Output the [X, Y] coordinate of the center of the cell containing the given text.  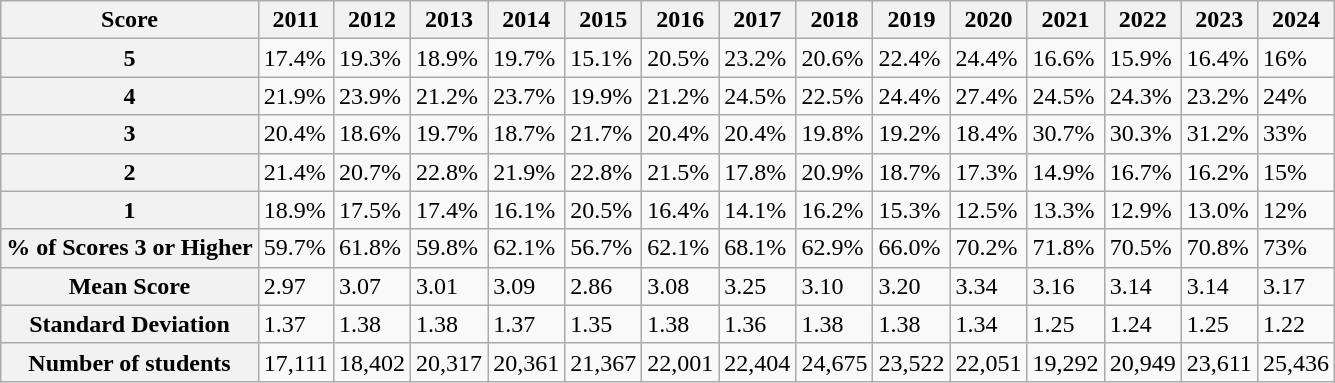
12% [1296, 210]
18.6% [372, 134]
19.9% [604, 96]
23,611 [1219, 362]
22,001 [680, 362]
33% [1296, 134]
3.17 [1296, 286]
30.7% [1066, 134]
20.9% [834, 172]
17.5% [372, 210]
Number of students [130, 362]
19.8% [834, 134]
3.10 [834, 286]
2018 [834, 20]
16.6% [1066, 58]
18.4% [988, 134]
3.01 [450, 286]
24% [1296, 96]
2.97 [296, 286]
31.2% [1219, 134]
21.7% [604, 134]
14.1% [758, 210]
15.9% [1142, 58]
2 [130, 172]
17.8% [758, 172]
23,522 [912, 362]
19.2% [912, 134]
20,317 [450, 362]
21.5% [680, 172]
17,111 [296, 362]
1 [130, 210]
12.9% [1142, 210]
2019 [912, 20]
15% [1296, 172]
2023 [1219, 20]
20.6% [834, 58]
30.3% [1142, 134]
13.0% [1219, 210]
59.8% [450, 248]
3.34 [988, 286]
3.08 [680, 286]
3.07 [372, 286]
22.5% [834, 96]
5 [130, 58]
24,675 [834, 362]
3.09 [526, 286]
1.36 [758, 324]
21,367 [604, 362]
2017 [758, 20]
2020 [988, 20]
16.7% [1142, 172]
14.9% [1066, 172]
23.7% [526, 96]
Standard Deviation [130, 324]
20,361 [526, 362]
2012 [372, 20]
16% [1296, 58]
68.1% [758, 248]
17.3% [988, 172]
70.8% [1219, 248]
3.25 [758, 286]
23.9% [372, 96]
1.35 [604, 324]
1.22 [1296, 324]
15.3% [912, 210]
56.7% [604, 248]
21.4% [296, 172]
1.24 [1142, 324]
22.4% [912, 58]
1.34 [988, 324]
3.16 [1066, 286]
27.4% [988, 96]
15.1% [604, 58]
70.2% [988, 248]
3 [130, 134]
Mean Score [130, 286]
13.3% [1066, 210]
22,404 [758, 362]
12.5% [988, 210]
22,051 [988, 362]
2021 [1066, 20]
2024 [1296, 20]
71.8% [1066, 248]
66.0% [912, 248]
2011 [296, 20]
19.3% [372, 58]
25,436 [1296, 362]
2016 [680, 20]
16.1% [526, 210]
20.7% [372, 172]
2015 [604, 20]
% of Scores 3 or Higher [130, 248]
59.7% [296, 248]
4 [130, 96]
2022 [1142, 20]
2.86 [604, 286]
Score [130, 20]
70.5% [1142, 248]
62.9% [834, 248]
73% [1296, 248]
24.3% [1142, 96]
18,402 [372, 362]
2013 [450, 20]
61.8% [372, 248]
3.20 [912, 286]
2014 [526, 20]
19,292 [1066, 362]
20,949 [1142, 362]
